Pinpoint the cell where the given text exists, returning its [X, Y] midpoint coordinate. 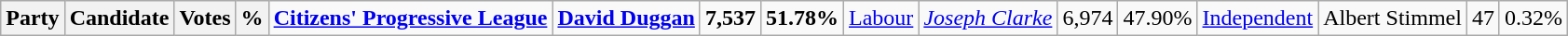
Candidate [119, 18]
7,537 [730, 18]
Albert Stimmel [1393, 18]
47.90% [1157, 18]
6,974 [1088, 18]
Citizens' Progressive League [410, 18]
% [252, 18]
47 [1483, 18]
Party [33, 18]
Joseph Clarke [988, 18]
Votes [205, 18]
David Duggan [626, 18]
51.78% [801, 18]
Labour [880, 18]
0.32% [1534, 18]
Independent [1258, 18]
